Detect which cell encompasses the target text, then output its [x, y] center coordinate. 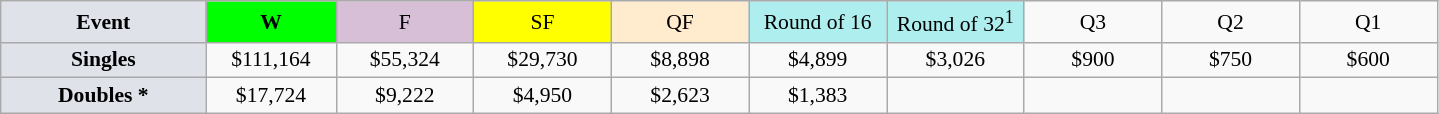
$3,026 [955, 60]
Singles [104, 60]
$9,222 [405, 96]
Q1 [1368, 22]
W [271, 22]
$1,383 [818, 96]
$900 [1093, 60]
$4,950 [543, 96]
$55,324 [405, 60]
$111,164 [271, 60]
F [405, 22]
$29,730 [543, 60]
Q3 [1093, 22]
Doubles * [104, 96]
SF [543, 22]
Event [104, 22]
QF [680, 22]
$4,899 [818, 60]
$750 [1231, 60]
Q2 [1231, 22]
Round of 321 [955, 22]
$8,898 [680, 60]
Round of 16 [818, 22]
$2,623 [680, 96]
$17,724 [271, 96]
$600 [1368, 60]
